For the text-containing cell, return its midpoint in (x, y) coordinate format. 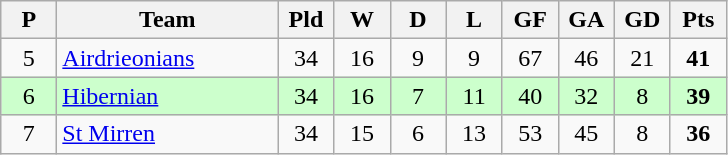
L (474, 20)
GA (586, 20)
53 (530, 134)
Airdrieonians (168, 58)
D (418, 20)
Hibernian (168, 96)
Team (168, 20)
39 (698, 96)
21 (642, 58)
40 (530, 96)
11 (474, 96)
13 (474, 134)
36 (698, 134)
5 (29, 58)
41 (698, 58)
GF (530, 20)
Pld (306, 20)
W (362, 20)
32 (586, 96)
Pts (698, 20)
45 (586, 134)
St Mirren (168, 134)
67 (530, 58)
15 (362, 134)
46 (586, 58)
P (29, 20)
GD (642, 20)
